Return [X, Y] of the center of cell containing provided text 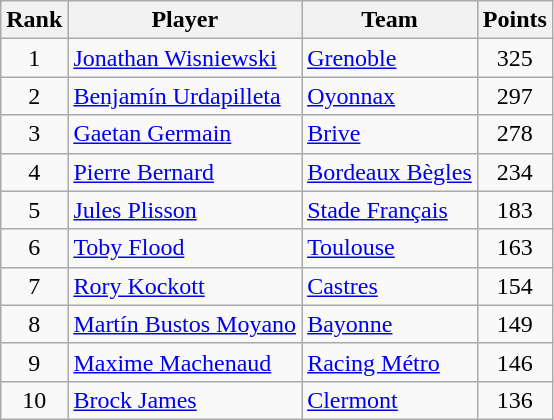
Benjamín Urdapilleta [185, 96]
Rory Kockott [185, 286]
154 [514, 286]
6 [34, 248]
2 [34, 96]
Stade Français [390, 210]
Toulouse [390, 248]
Racing Métro [390, 362]
10 [34, 400]
Oyonnax [390, 96]
146 [514, 362]
4 [34, 172]
183 [514, 210]
Jonathan Wisniewski [185, 58]
Team [390, 20]
Clermont [390, 400]
Bordeaux Bègles [390, 172]
149 [514, 324]
3 [34, 134]
278 [514, 134]
Toby Flood [185, 248]
136 [514, 400]
Rank [34, 20]
325 [514, 58]
Maxime Machenaud [185, 362]
5 [34, 210]
Player [185, 20]
Points [514, 20]
9 [34, 362]
234 [514, 172]
Gaetan Germain [185, 134]
1 [34, 58]
Jules Plisson [185, 210]
Pierre Bernard [185, 172]
297 [514, 96]
Brock James [185, 400]
Bayonne [390, 324]
Brive [390, 134]
7 [34, 286]
Grenoble [390, 58]
8 [34, 324]
163 [514, 248]
Martín Bustos Moyano [185, 324]
Castres [390, 286]
